Scan for the cell matching the given text and deliver its [X, Y] coordinate at center. 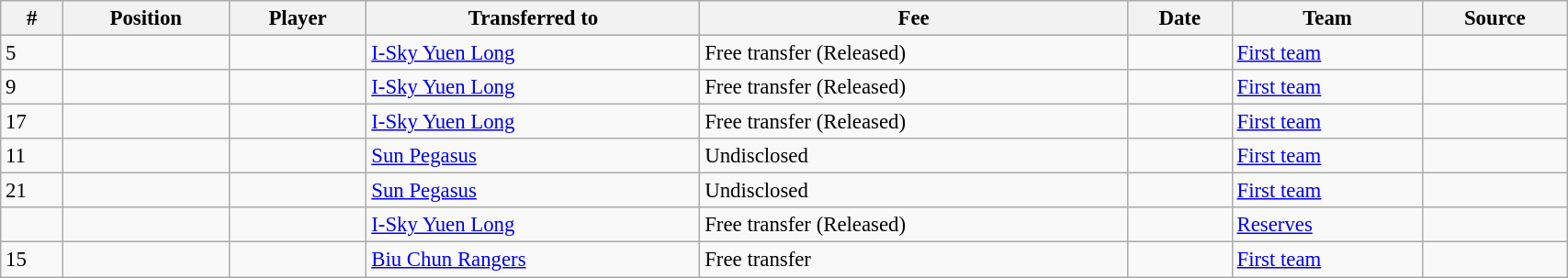
Reserves [1327, 225]
Player [298, 18]
21 [32, 191]
Position [145, 18]
9 [32, 87]
Transferred to [533, 18]
11 [32, 156]
15 [32, 260]
17 [32, 122]
Biu Chun Rangers [533, 260]
# [32, 18]
Free transfer [913, 260]
Fee [913, 18]
5 [32, 53]
Date [1179, 18]
Source [1495, 18]
Team [1327, 18]
